Find where the given text appears and provide that cell's center as (X, Y) coordinate. 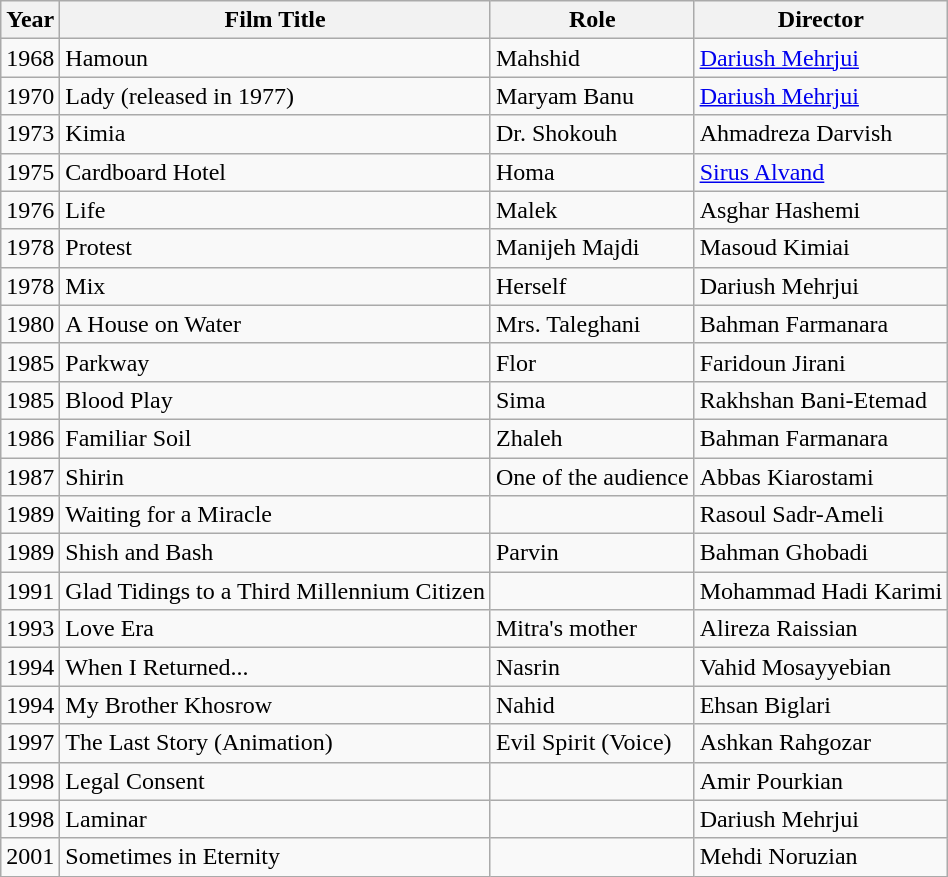
Parkway (276, 362)
Asghar Hashemi (821, 210)
1997 (30, 743)
1986 (30, 438)
Bahman Ghobadi (821, 553)
Sirus Alvand (821, 172)
My Brother Khosrow (276, 705)
Herself (592, 286)
1970 (30, 96)
Blood Play (276, 400)
Rakhshan Bani-Etemad (821, 400)
When I Returned... (276, 667)
Alireza Raissian (821, 629)
1973 (30, 134)
Familiar Soil (276, 438)
Nahid (592, 705)
Mix (276, 286)
Legal Consent (276, 781)
Sometimes in Eternity (276, 857)
Lady (released in 1977) (276, 96)
Waiting for a Miracle (276, 515)
Hamoun (276, 58)
Maryam Banu (592, 96)
Mitra's mother (592, 629)
Director (821, 20)
1991 (30, 591)
Zhaleh (592, 438)
Ashkan Rahgozar (821, 743)
Nasrin (592, 667)
Sima (592, 400)
1976 (30, 210)
Evil Spirit (Voice) (592, 743)
Vahid Mosayyebian (821, 667)
One of the audience (592, 477)
Malek (592, 210)
Year (30, 20)
Cardboard Hotel (276, 172)
Laminar (276, 819)
Ahmadreza Darvish (821, 134)
Homa (592, 172)
Mehdi Noruzian (821, 857)
Life (276, 210)
Protest (276, 248)
Mohammad Hadi Karimi (821, 591)
Glad Tidings to a Third Millennium Citizen (276, 591)
Manijeh Majdi (592, 248)
Ehsan Biglari (821, 705)
Dr. Shokouh (592, 134)
Faridoun Jirani (821, 362)
1968 (30, 58)
A House on Water (276, 324)
Role (592, 20)
Kimia (276, 134)
Parvin (592, 553)
1987 (30, 477)
Mahshid (592, 58)
1975 (30, 172)
Film Title (276, 20)
Rasoul Sadr-Ameli (821, 515)
Amir Pourkian (821, 781)
The Last Story (Animation) (276, 743)
Abbas Kiarostami (821, 477)
Masoud Kimiai (821, 248)
Mrs. Taleghani (592, 324)
Love Era (276, 629)
Shish and Bash (276, 553)
2001 (30, 857)
Flor (592, 362)
1993 (30, 629)
1980 (30, 324)
Shirin (276, 477)
